Identify which cell holds the provided text, then report its (X, Y) central coordinate. 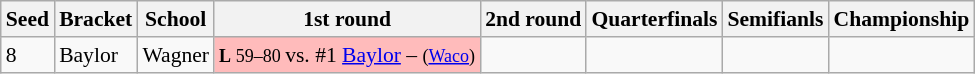
Semifianls (775, 19)
L 59–80 vs. #1 Baylor – (Waco) (347, 55)
School (176, 19)
Wagner (176, 55)
8 (28, 55)
Baylor (96, 55)
1st round (347, 19)
Bracket (96, 19)
Quarterfinals (654, 19)
Seed (28, 19)
2nd round (533, 19)
Championship (902, 19)
